Identify which cell holds the provided text, then report its [X, Y] central coordinate. 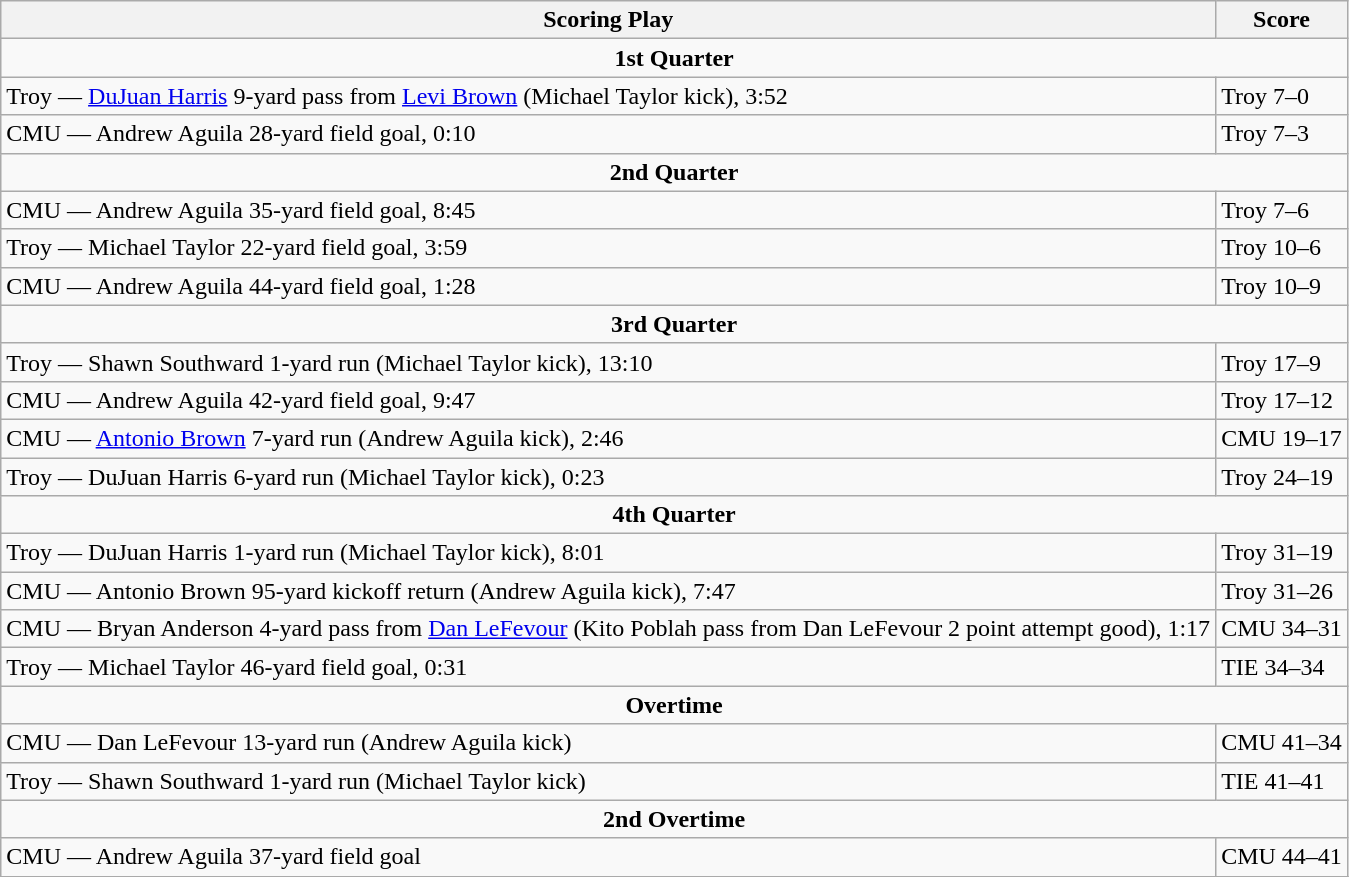
Score [1282, 20]
4th Quarter [674, 515]
CMU — Andrew Aguila 37-yard field goal [608, 857]
Troy — DuJuan Harris 9-yard pass from Levi Brown (Michael Taylor kick), 3:52 [608, 96]
CMU — Andrew Aguila 35-yard field goal, 8:45 [608, 210]
TIE 34–34 [1282, 667]
Troy 24–19 [1282, 477]
Troy — Michael Taylor 22-yard field goal, 3:59 [608, 248]
Troy 31–19 [1282, 553]
CMU — Andrew Aguila 28-yard field goal, 0:10 [608, 134]
Troy — Michael Taylor 46-yard field goal, 0:31 [608, 667]
CMU 41–34 [1282, 743]
CMU — Andrew Aguila 44-yard field goal, 1:28 [608, 286]
Troy 10–6 [1282, 248]
CMU — Bryan Anderson 4-yard pass from Dan LeFevour (Kito Poblah pass from Dan LeFevour 2 point attempt good), 1:17 [608, 629]
Overtime [674, 705]
3rd Quarter [674, 324]
1st Quarter [674, 58]
Troy 7–6 [1282, 210]
Troy 7–0 [1282, 96]
CMU — Andrew Aguila 42-yard field goal, 9:47 [608, 400]
Troy 7–3 [1282, 134]
Scoring Play [608, 20]
CMU — Dan LeFevour 13-yard run (Andrew Aguila kick) [608, 743]
Troy — DuJuan Harris 6-yard run (Michael Taylor kick), 0:23 [608, 477]
Troy 17–9 [1282, 362]
Troy — Shawn Southward 1-yard run (Michael Taylor kick), 13:10 [608, 362]
Troy 10–9 [1282, 286]
CMU — Antonio Brown 95-yard kickoff return (Andrew Aguila kick), 7:47 [608, 591]
Troy — Shawn Southward 1-yard run (Michael Taylor kick) [608, 781]
TIE 41–41 [1282, 781]
Troy 17–12 [1282, 400]
2nd Overtime [674, 819]
CMU 19–17 [1282, 438]
CMU 34–31 [1282, 629]
CMU — Antonio Brown 7-yard run (Andrew Aguila kick), 2:46 [608, 438]
2nd Quarter [674, 172]
Troy — DuJuan Harris 1-yard run (Michael Taylor kick), 8:01 [608, 553]
Troy 31–26 [1282, 591]
CMU 44–41 [1282, 857]
